Return the (x, y) coordinate for the center point of the cell that contains the specified text.  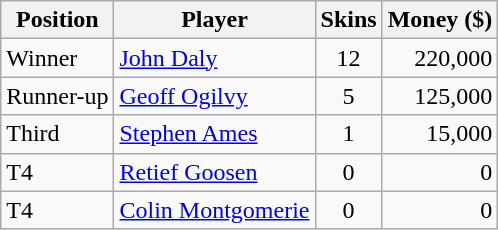
Money ($) (440, 20)
12 (348, 58)
Player (214, 20)
Stephen Ames (214, 134)
Winner (58, 58)
15,000 (440, 134)
Colin Montgomerie (214, 210)
1 (348, 134)
Retief Goosen (214, 172)
John Daly (214, 58)
Skins (348, 20)
220,000 (440, 58)
Geoff Ogilvy (214, 96)
Runner-up (58, 96)
5 (348, 96)
125,000 (440, 96)
Position (58, 20)
Third (58, 134)
